From the cell containing the given text, extract its center point as (X, Y) coordinate. 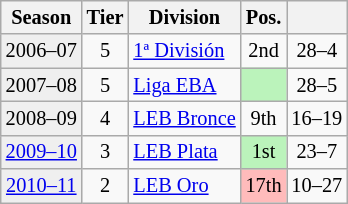
2009–10 (42, 152)
1ª División (184, 51)
2008–09 (42, 118)
Pos. (264, 17)
2nd (264, 51)
9th (264, 118)
2 (106, 186)
3 (106, 152)
10–27 (316, 186)
Season (42, 17)
LEB Plata (184, 152)
28–5 (316, 85)
LEB Oro (184, 186)
23–7 (316, 152)
2006–07 (42, 51)
16–19 (316, 118)
Tier (106, 17)
Division (184, 17)
2007–08 (42, 85)
Liga EBA (184, 85)
28–4 (316, 51)
1st (264, 152)
2010–11 (42, 186)
17th (264, 186)
4 (106, 118)
LEB Bronce (184, 118)
